From the cell containing the given text, extract its center point as [X, Y] coordinate. 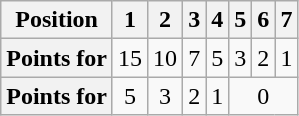
0 [264, 96]
4 [218, 20]
15 [130, 58]
Position [57, 20]
6 [264, 20]
10 [166, 58]
